From the cell containing the given text, extract its center point as [x, y] coordinate. 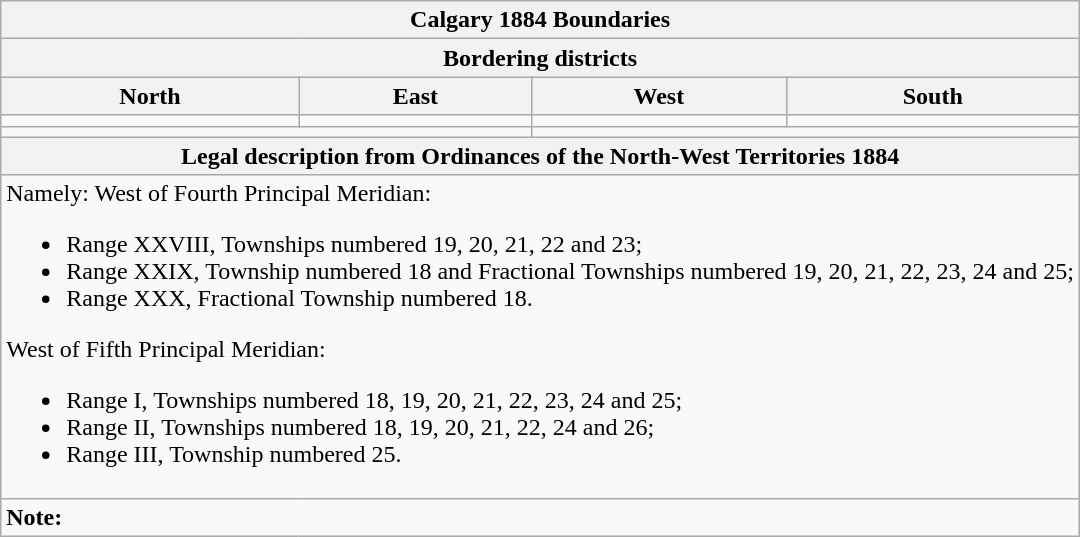
Bordering districts [540, 58]
East [415, 96]
Calgary 1884 Boundaries [540, 20]
Legal description from Ordinances of the North-West Territories 1884 [540, 156]
Note: [540, 517]
South [932, 96]
West [659, 96]
North [150, 96]
